Find where the given text appears and provide that cell's center as (X, Y) coordinate. 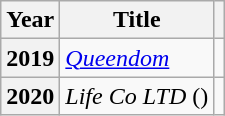
Title (137, 20)
2020 (30, 96)
Queendom (137, 58)
Year (30, 20)
2019 (30, 58)
Life Co LTD () (137, 96)
